Find where the given text appears and provide that cell's center as [x, y] coordinate. 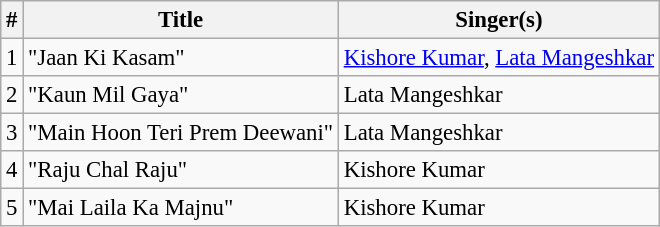
Title [181, 20]
"Mai Laila Ka Majnu" [181, 208]
"Kaun Mil Gaya" [181, 95]
# [12, 20]
"Main Hoon Teri Prem Deewani" [181, 133]
Singer(s) [498, 20]
2 [12, 95]
4 [12, 170]
"Raju Chal Raju" [181, 170]
"Jaan Ki Kasam" [181, 58]
5 [12, 208]
3 [12, 133]
Kishore Kumar, Lata Mangeshkar [498, 58]
1 [12, 58]
